Identify which cell holds the provided text, then report its [x, y] central coordinate. 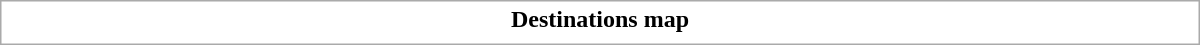
Destinations map [600, 19]
